Find where the given text appears and provide that cell's center as [X, Y] coordinate. 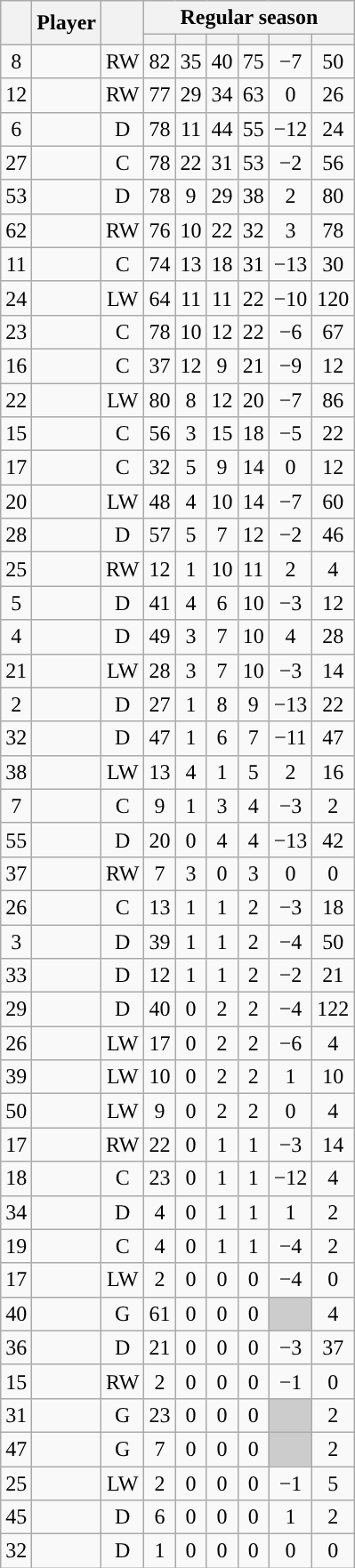
33 [16, 976]
44 [222, 129]
60 [333, 502]
−5 [290, 434]
41 [160, 603]
86 [333, 399]
35 [190, 61]
−11 [290, 738]
67 [333, 332]
42 [333, 840]
−10 [290, 298]
76 [160, 230]
63 [253, 95]
57 [160, 535]
49 [160, 637]
46 [333, 535]
82 [160, 61]
64 [160, 298]
Player [67, 23]
74 [160, 264]
Regular season [249, 18]
36 [16, 1347]
45 [16, 1517]
61 [160, 1314]
−9 [290, 366]
122 [333, 1009]
48 [160, 502]
19 [16, 1246]
62 [16, 230]
30 [333, 264]
75 [253, 61]
120 [333, 298]
77 [160, 95]
